Determine the [x, y] coordinate at the center of the cell enclosing the given text.  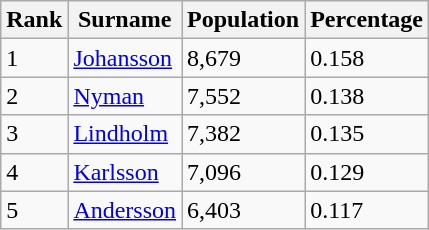
7,552 [244, 96]
8,679 [244, 58]
1 [34, 58]
4 [34, 172]
Rank [34, 20]
Population [244, 20]
0.158 [367, 58]
Nyman [125, 96]
Lindholm [125, 134]
0.129 [367, 172]
2 [34, 96]
Surname [125, 20]
5 [34, 210]
0.135 [367, 134]
Johansson [125, 58]
Karlsson [125, 172]
0.117 [367, 210]
6,403 [244, 210]
7,096 [244, 172]
3 [34, 134]
Andersson [125, 210]
0.138 [367, 96]
Percentage [367, 20]
7,382 [244, 134]
